Identify which cell holds the provided text, then report its [x, y] central coordinate. 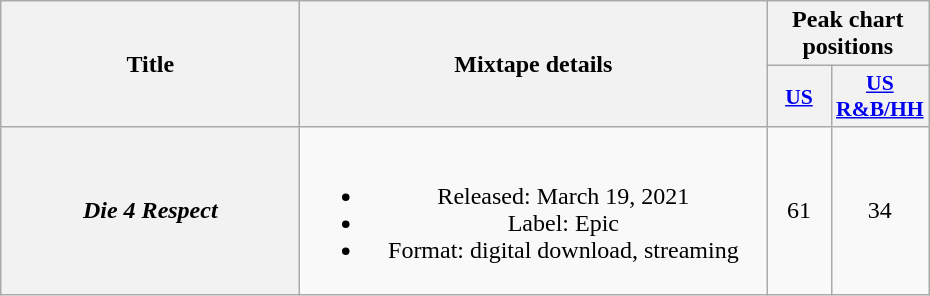
61 [799, 210]
Title [150, 64]
Peak chart positions [848, 34]
Die 4 Respect [150, 210]
34 [880, 210]
Mixtape details [534, 64]
USR&B/HH [880, 96]
Released: March 19, 2021Label: EpicFormat: digital download, streaming [534, 210]
US [799, 96]
